Find where the given text appears and provide that cell's center as (x, y) coordinate. 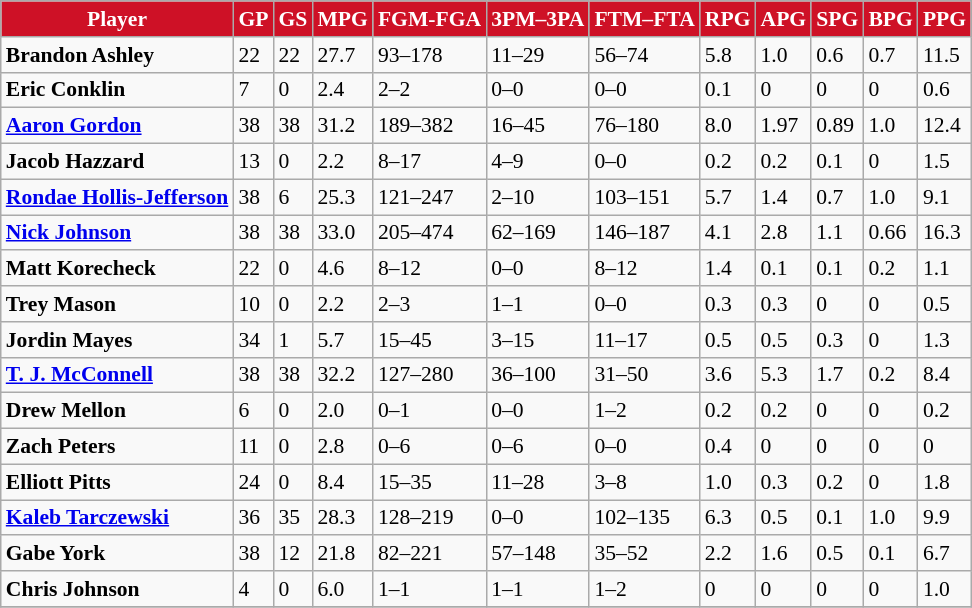
Elliott Pitts (118, 482)
205–474 (430, 233)
128–219 (430, 518)
GP (253, 19)
25.3 (342, 197)
Rondae Hollis-Jefferson (118, 197)
103–151 (644, 197)
Chris Johnson (118, 589)
33.0 (342, 233)
146–187 (644, 233)
FTM–FTA (644, 19)
APG (784, 19)
Jordin Mayes (118, 340)
189–382 (430, 126)
8.0 (728, 126)
16.3 (944, 233)
35–52 (644, 554)
31–50 (644, 375)
12.4 (944, 126)
8–17 (430, 162)
127–280 (430, 375)
93–178 (430, 55)
Zach Peters (118, 447)
62–169 (538, 233)
9.9 (944, 518)
Eric Conklin (118, 90)
32.2 (342, 375)
3PM–3PA (538, 19)
Brandon Ashley (118, 55)
4 (253, 589)
2.4 (342, 90)
1.5 (944, 162)
Trey Mason (118, 304)
16–45 (538, 126)
3.6 (728, 375)
PPG (944, 19)
4.1 (728, 233)
31.2 (342, 126)
4–9 (538, 162)
27.7 (342, 55)
34 (253, 340)
1.8 (944, 482)
0–1 (430, 411)
Drew Mellon (118, 411)
102–135 (644, 518)
2.0 (342, 411)
1.3 (944, 340)
36 (253, 518)
Gabe York (118, 554)
7 (253, 90)
82–221 (430, 554)
5.3 (784, 375)
2–10 (538, 197)
21.8 (342, 554)
FGM-FGA (430, 19)
28.3 (342, 518)
24 (253, 482)
15–45 (430, 340)
15–35 (430, 482)
RPG (728, 19)
36–100 (538, 375)
1.7 (837, 375)
1.97 (784, 126)
57–148 (538, 554)
10 (253, 304)
5.8 (728, 55)
BPG (890, 19)
6.7 (944, 554)
11–28 (538, 482)
6.3 (728, 518)
11–29 (538, 55)
12 (292, 554)
4.6 (342, 269)
0.4 (728, 447)
3–15 (538, 340)
13 (253, 162)
Nick Johnson (118, 233)
SPG (837, 19)
11.5 (944, 55)
3–8 (644, 482)
GS (292, 19)
9.1 (944, 197)
Matt Korecheck (118, 269)
6.0 (342, 589)
1 (292, 340)
Aaron Gordon (118, 126)
1.6 (784, 554)
MPG (342, 19)
Jacob Hazzard (118, 162)
T. J. McConnell (118, 375)
11–17 (644, 340)
Kaleb Tarczewski (118, 518)
2–3 (430, 304)
56–74 (644, 55)
2–2 (430, 90)
0.66 (890, 233)
11 (253, 447)
0.89 (837, 126)
35 (292, 518)
Player (118, 19)
76–180 (644, 126)
121–247 (430, 197)
